Locate the cell with the specified text and output its (X, Y) center coordinate. 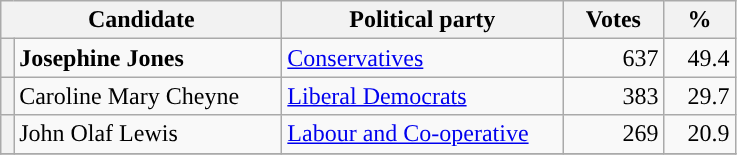
Labour and Co-operative (422, 134)
383 (614, 96)
20.9 (700, 134)
John Olaf Lewis (148, 134)
29.7 (700, 96)
49.4 (700, 58)
Caroline Mary Cheyne (148, 96)
Votes (614, 20)
Candidate (142, 20)
Conservatives (422, 58)
637 (614, 58)
% (700, 20)
269 (614, 134)
Political party (422, 20)
Liberal Democrats (422, 96)
Josephine Jones (148, 58)
